Find where the given text appears and provide that cell's center as [X, Y] coordinate. 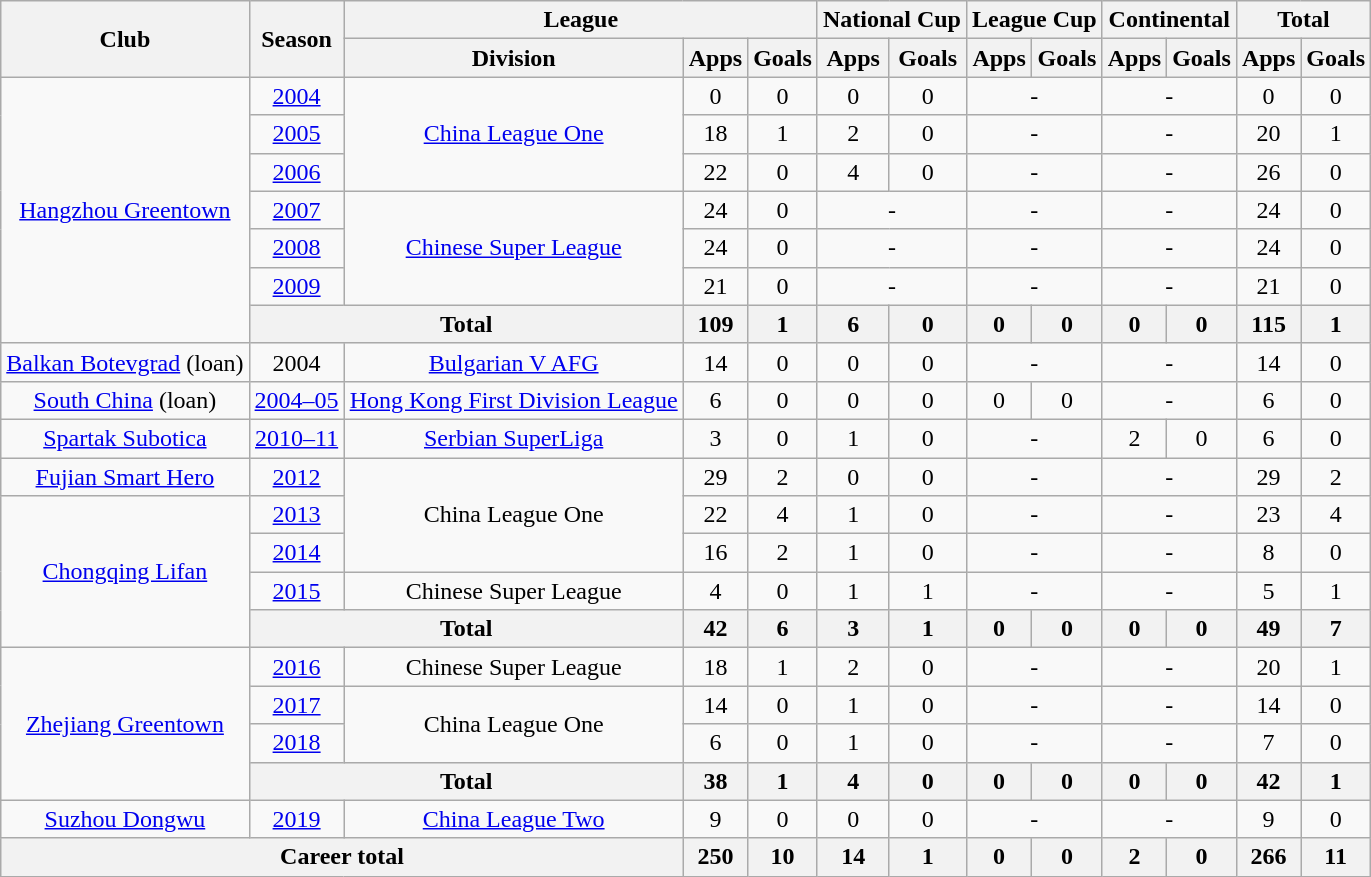
2009 [296, 286]
250 [715, 857]
5 [1268, 591]
Balkan Botevgrad (loan) [125, 362]
Division [514, 58]
China League Two [514, 819]
National Cup [892, 20]
League [580, 20]
Suzhou Dongwu [125, 819]
2008 [296, 248]
2017 [296, 705]
266 [1268, 857]
115 [1268, 324]
2006 [296, 172]
Season [296, 39]
Hong Kong First Division League [514, 400]
Club [125, 39]
South China (loan) [125, 400]
2013 [296, 515]
10 [783, 857]
Career total [342, 857]
2015 [296, 591]
2018 [296, 743]
26 [1268, 172]
2016 [296, 667]
2010–11 [296, 438]
2012 [296, 477]
Continental [1169, 20]
2014 [296, 553]
2007 [296, 210]
Bulgarian V AFG [514, 362]
Spartak Subotica [125, 438]
38 [715, 781]
16 [715, 553]
49 [1268, 629]
Hangzhou Greentown [125, 210]
8 [1268, 553]
Fujian Smart Hero [125, 477]
2005 [296, 134]
Serbian SuperLiga [514, 438]
11 [1336, 857]
2019 [296, 819]
23 [1268, 515]
Zhejiang Greentown [125, 724]
Chongqing Lifan [125, 572]
League Cup [1034, 20]
109 [715, 324]
2004–05 [296, 400]
